Find where the given text appears and provide that cell's center as (x, y) coordinate. 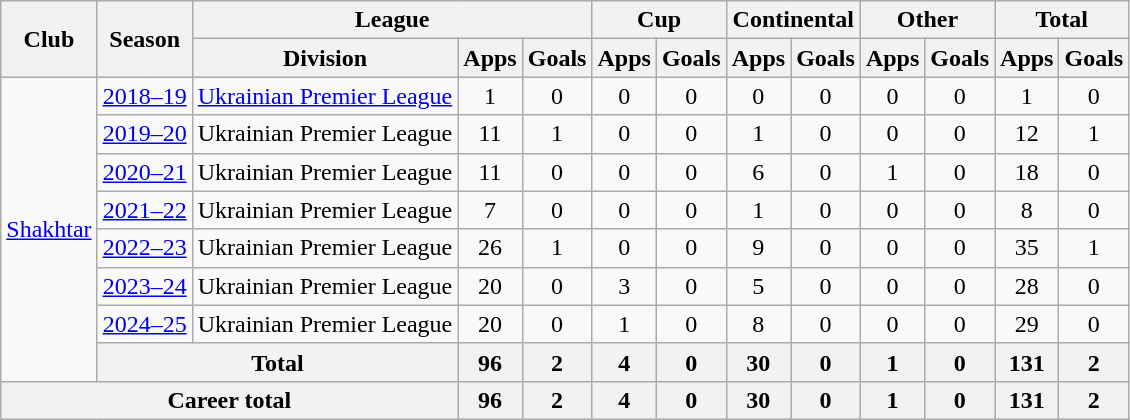
2020–21 (144, 172)
18 (1027, 172)
12 (1027, 134)
6 (758, 172)
35 (1027, 248)
26 (490, 248)
2018–19 (144, 96)
3 (624, 286)
Club (49, 39)
28 (1027, 286)
Division (325, 58)
7 (490, 210)
9 (758, 248)
Shakhtar (49, 229)
2019–20 (144, 134)
2022–23 (144, 248)
League (392, 20)
2021–22 (144, 210)
Season (144, 39)
Cup (659, 20)
Other (927, 20)
5 (758, 286)
29 (1027, 324)
2023–24 (144, 286)
Career total (230, 400)
2024–25 (144, 324)
Continental (793, 20)
